Locate the cell with the specified text and output its [X, Y] center coordinate. 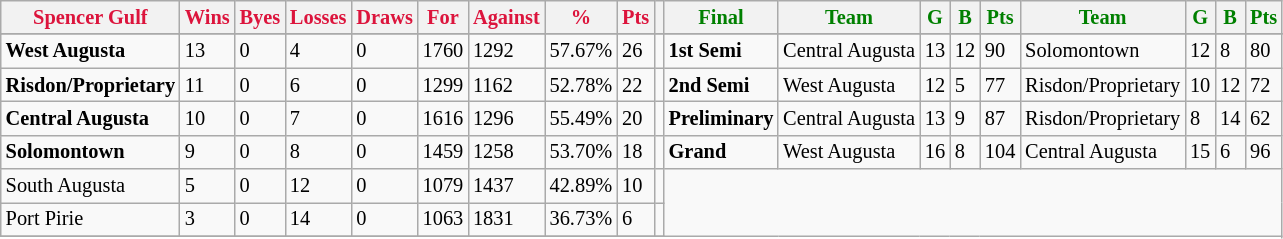
87 [1000, 118]
1437 [506, 186]
Spencer Gulf [90, 17]
42.89% [582, 186]
90 [1000, 51]
62 [1264, 118]
Preliminary [722, 118]
Final [722, 17]
2nd Semi [722, 85]
104 [1000, 152]
1st Semi [722, 51]
Draws [384, 17]
1760 [443, 51]
1831 [506, 219]
7 [318, 118]
Grand [722, 152]
53.70% [582, 152]
22 [636, 85]
South Augusta [90, 186]
16 [935, 152]
52.78% [582, 85]
26 [636, 51]
1296 [506, 118]
1258 [506, 152]
% [582, 17]
Byes [260, 17]
20 [636, 118]
72 [1264, 85]
80 [1264, 51]
1162 [506, 85]
1459 [443, 152]
57.67% [582, 51]
1616 [443, 118]
77 [1000, 85]
Wins [208, 17]
1079 [443, 186]
15 [1200, 152]
1292 [506, 51]
55.49% [582, 118]
1063 [443, 219]
3 [208, 219]
96 [1264, 152]
For [443, 17]
Port Pirie [90, 219]
1299 [443, 85]
4 [318, 51]
Losses [318, 17]
36.73% [582, 219]
Against [506, 17]
11 [208, 85]
18 [636, 152]
